Provide the [X, Y] coordinate of the cell's center where the given text is located.  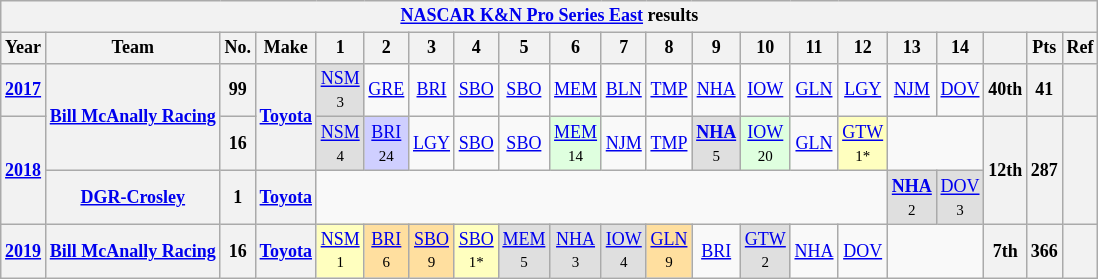
13 [912, 48]
14 [960, 48]
366 [1045, 251]
BRI24 [386, 144]
DGR-Crosley [132, 197]
MEM14 [576, 144]
GTW2 [765, 251]
MEM5 [524, 251]
NHA3 [576, 251]
Team [132, 48]
GRE [386, 90]
4 [476, 48]
GTW1* [863, 144]
40th [1006, 90]
10 [765, 48]
BRI6 [386, 251]
3 [432, 48]
12 [863, 48]
99 [238, 90]
NSM1 [340, 251]
NSM3 [340, 90]
NHA5 [716, 144]
41 [1045, 90]
No. [238, 48]
5 [524, 48]
7th [1006, 251]
BLN [624, 90]
Pts [1045, 48]
11 [814, 48]
12th [1006, 170]
Year [24, 48]
287 [1045, 170]
MEM [576, 90]
IOW [765, 90]
7 [624, 48]
GLN9 [669, 251]
9 [716, 48]
2 [386, 48]
2018 [24, 170]
SBO1* [476, 251]
IOW20 [765, 144]
NSM4 [340, 144]
NHA2 [912, 197]
SBO9 [432, 251]
DOV3 [960, 197]
2019 [24, 251]
2017 [24, 90]
Ref [1080, 48]
Make [286, 48]
IOW4 [624, 251]
8 [669, 48]
NASCAR K&N Pro Series East results [550, 16]
6 [576, 48]
